Return [x, y] of the center of cell containing provided text 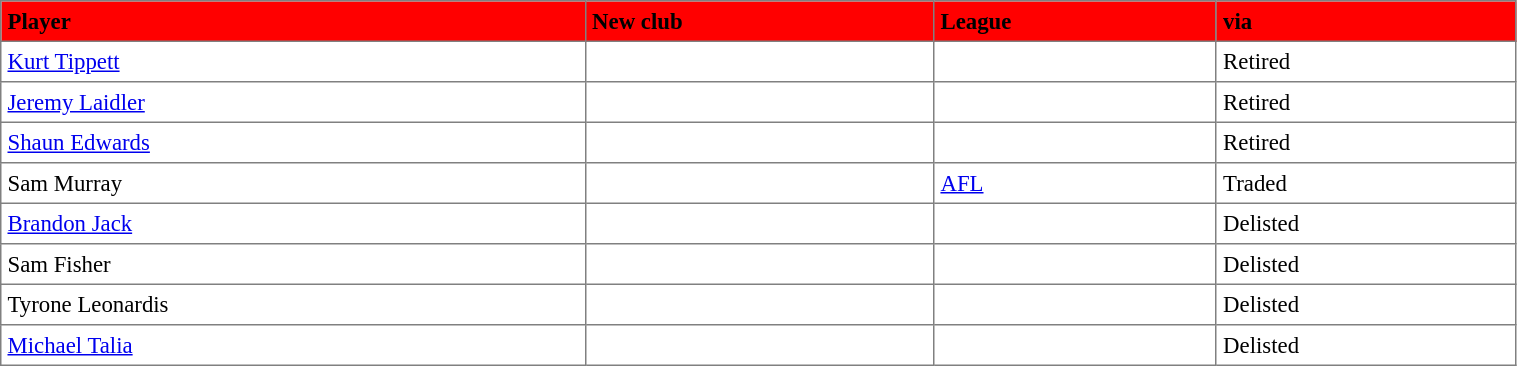
AFL [1076, 183]
League [1076, 21]
New club [759, 21]
Brandon Jack [294, 223]
Traded [1366, 183]
Shaun Edwards [294, 142]
Sam Fisher [294, 264]
via [1366, 21]
Sam Murray [294, 183]
Michael Talia [294, 345]
Player [294, 21]
Kurt Tippett [294, 61]
Tyrone Leonardis [294, 304]
Jeremy Laidler [294, 102]
